Search for the cell housing the specified text and yield its (x, y) center coordinate. 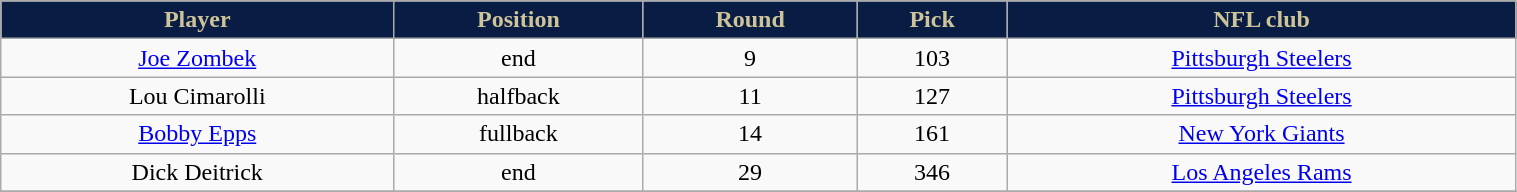
Position (518, 20)
103 (932, 58)
9 (750, 58)
161 (932, 134)
14 (750, 134)
29 (750, 172)
346 (932, 172)
halfback (518, 96)
Lou Cimarolli (198, 96)
Bobby Epps (198, 134)
11 (750, 96)
fullback (518, 134)
Pick (932, 20)
Los Angeles Rams (1262, 172)
New York Giants (1262, 134)
127 (932, 96)
Dick Deitrick (198, 172)
Joe Zombek (198, 58)
NFL club (1262, 20)
Player (198, 20)
Round (750, 20)
